Scan for the cell matching the given text and deliver its (x, y) coordinate at center. 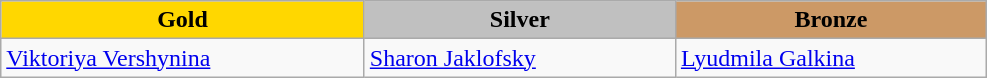
Gold (183, 20)
Lyudmila Galkina (830, 58)
Bronze (830, 20)
Silver (520, 20)
Viktoriya Vershynina (183, 58)
Sharon Jaklofsky (520, 58)
